Return the (X, Y) coordinate for the center point of the cell that contains the specified text.  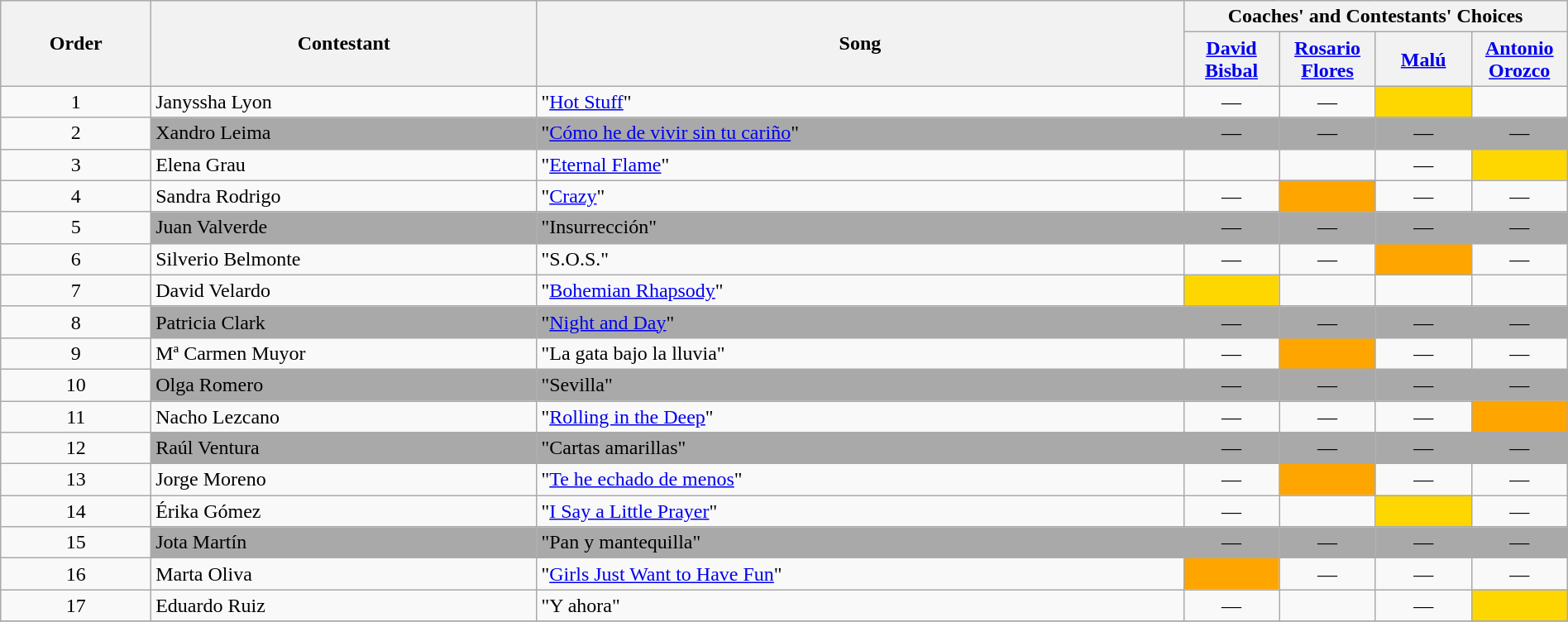
Jorge Moreno (344, 480)
Silverio Belmonte (344, 259)
11 (76, 416)
Xandro Leima (344, 133)
8 (76, 322)
1 (76, 102)
12 (76, 448)
Mª Carmen Muyor (344, 353)
Rosario Flores (1327, 60)
"Cartas amarillas" (860, 448)
Marta Oliva (344, 574)
Order (76, 43)
"Sevilla" (860, 385)
"Girls Just Want to Have Fun" (860, 574)
Olga Romero (344, 385)
6 (76, 259)
Jota Martín (344, 543)
Eduardo Ruiz (344, 605)
"Hot Stuff" (860, 102)
"Eternal Flame" (860, 165)
Coaches' and Contestants' Choices (1375, 17)
"Bohemian Rhapsody" (860, 290)
Érika Gómez (344, 511)
7 (76, 290)
10 (76, 385)
"I Say a Little Prayer" (860, 511)
Nacho Lezcano (344, 416)
Janyssha Lyon (344, 102)
3 (76, 165)
Raúl Ventura (344, 448)
4 (76, 196)
"Y ahora" (860, 605)
13 (76, 480)
16 (76, 574)
15 (76, 543)
Juan Valverde (344, 227)
"Cómo he de vivir sin tu cariño" (860, 133)
"Te he echado de menos" (860, 480)
David Bisbal (1231, 60)
Malú (1423, 60)
Patricia Clark (344, 322)
9 (76, 353)
Elena Grau (344, 165)
"Rolling in the Deep" (860, 416)
"La gata bajo la lluvia" (860, 353)
David Velardo (344, 290)
"Night and Day" (860, 322)
Song (860, 43)
14 (76, 511)
"S.O.S." (860, 259)
Antonio Orozco (1519, 60)
"Pan y mantequilla" (860, 543)
"Insurrección" (860, 227)
Contestant (344, 43)
Sandra Rodrigo (344, 196)
5 (76, 227)
"Crazy" (860, 196)
17 (76, 605)
2 (76, 133)
